For the text-containing cell, return its midpoint in (X, Y) coordinate format. 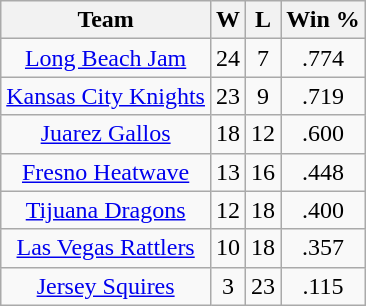
Kansas City Knights (106, 96)
Tijuana Dragons (106, 210)
16 (264, 172)
Juarez Gallos (106, 134)
Win % (324, 20)
.600 (324, 134)
.400 (324, 210)
.774 (324, 58)
.115 (324, 286)
13 (228, 172)
10 (228, 248)
Team (106, 20)
L (264, 20)
3 (228, 286)
7 (264, 58)
9 (264, 96)
.719 (324, 96)
.448 (324, 172)
Jersey Squires (106, 286)
24 (228, 58)
Long Beach Jam (106, 58)
.357 (324, 248)
Las Vegas Rattlers (106, 248)
Fresno Heatwave (106, 172)
W (228, 20)
